Find where the given text appears and provide that cell's center as [x, y] coordinate. 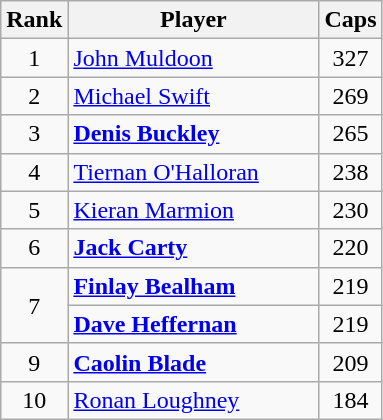
5 [34, 210]
2 [34, 96]
Kieran Marmion [194, 210]
265 [350, 134]
Finlay Bealham [194, 286]
6 [34, 248]
1 [34, 58]
10 [34, 400]
3 [34, 134]
Ronan Loughney [194, 400]
Rank [34, 20]
269 [350, 96]
John Muldoon [194, 58]
209 [350, 362]
4 [34, 172]
238 [350, 172]
Tiernan O'Halloran [194, 172]
327 [350, 58]
Caps [350, 20]
Denis Buckley [194, 134]
Caolin Blade [194, 362]
Jack Carty [194, 248]
184 [350, 400]
7 [34, 305]
230 [350, 210]
Dave Heffernan [194, 324]
9 [34, 362]
Michael Swift [194, 96]
220 [350, 248]
Player [194, 20]
